Search for the cell housing the specified text and yield its [x, y] center coordinate. 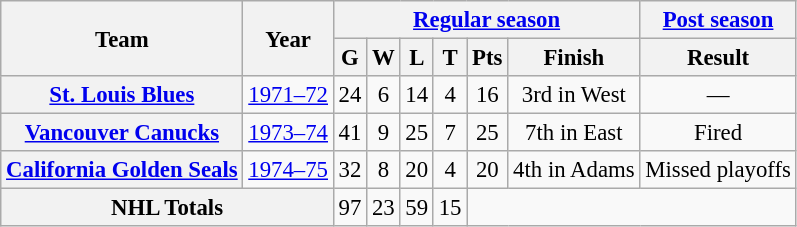
9 [384, 133]
California Golden Seals [122, 170]
NHL Totals [168, 208]
Regular season [486, 20]
6 [384, 95]
7th in East [574, 133]
3rd in West [574, 95]
T [450, 58]
41 [350, 133]
Fired [718, 133]
23 [384, 208]
Missed playoffs [718, 170]
32 [350, 170]
Finish [574, 58]
Year [288, 38]
97 [350, 208]
Vancouver Canucks [122, 133]
— [718, 95]
1973–74 [288, 133]
G [350, 58]
24 [350, 95]
Result [718, 58]
St. Louis Blues [122, 95]
7 [450, 133]
Team [122, 38]
4th in Adams [574, 170]
15 [450, 208]
59 [416, 208]
L [416, 58]
Post season [718, 20]
16 [488, 95]
1974–75 [288, 170]
W [384, 58]
8 [384, 170]
Pts [488, 58]
1971–72 [288, 95]
14 [416, 95]
